Provide the (X, Y) coordinate of the cell's center where the given text is located.  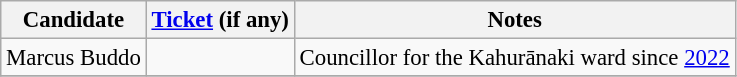
Candidate (74, 20)
Marcus Buddo (74, 58)
Notes (514, 20)
Ticket (if any) (220, 20)
Councillor for the Kahurānaki ward since 2022 (514, 58)
